Return [X, Y] of the center of cell containing provided text 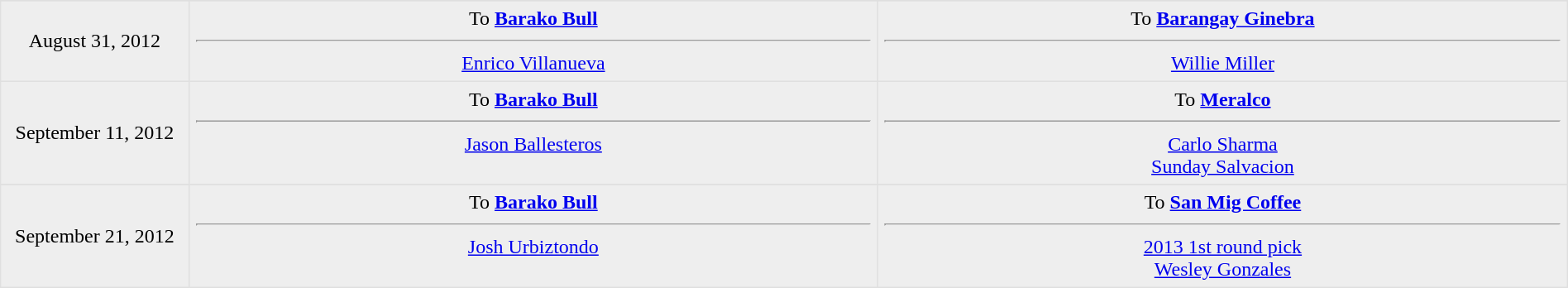
To San Mig Coffee2013 1st round pick Wesley Gonzales [1223, 236]
September 11, 2012 [94, 132]
To MeralcoCarlo Sharma Sunday Salvacion [1223, 132]
To Barangay GinebraWillie Miller [1223, 41]
To Barako BullEnrico Villanueva [533, 41]
To Barako BullJosh Urbiztondo [533, 236]
To Barako BullJason Ballesteros [533, 132]
September 21, 2012 [94, 236]
August 31, 2012 [94, 41]
